Identify which cell holds the provided text, then report its [X, Y] central coordinate. 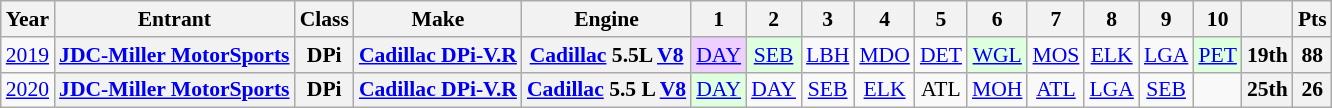
MOH [998, 90]
88 [1312, 55]
6 [998, 19]
Class [324, 19]
2 [774, 19]
25th [1268, 90]
8 [1111, 19]
26 [1312, 90]
PET [1218, 55]
10 [1218, 19]
7 [1056, 19]
5 [941, 19]
WGL [998, 55]
2019 [28, 55]
1 [718, 19]
MDO [884, 55]
Cadillac 5.5 L V8 [606, 90]
9 [1166, 19]
2020 [28, 90]
Engine [606, 19]
3 [828, 19]
Entrant [174, 19]
4 [884, 19]
LBH [828, 55]
Pts [1312, 19]
Make [438, 19]
19th [1268, 55]
DET [941, 55]
Year [28, 19]
MOS [1056, 55]
Cadillac 5.5L V8 [606, 55]
